Return the (X, Y) coordinate for the center point of the cell that contains the specified text.  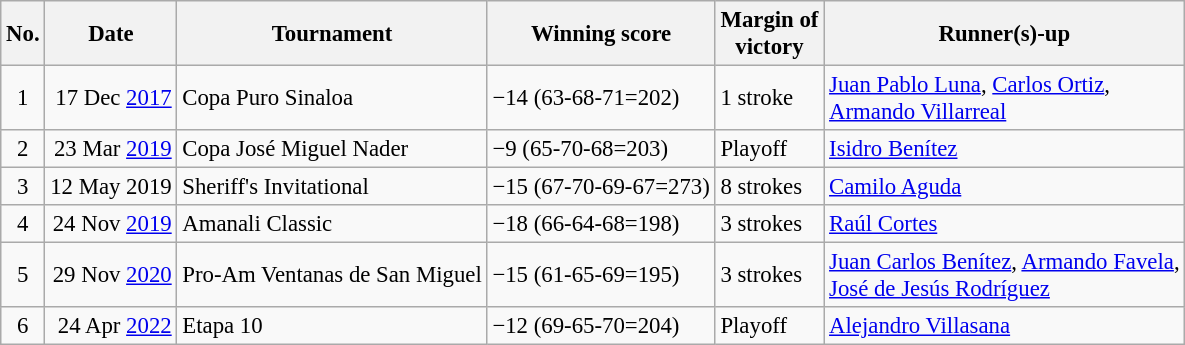
Raúl Cortes (1004, 224)
Date (111, 34)
−9 (65-70-68=203) (601, 149)
23 Mar 2019 (111, 149)
Amanali Classic (332, 224)
Pro-Am Ventanas de San Miguel (332, 276)
1 (23, 98)
3 (23, 187)
Runner(s)-up (1004, 34)
Playoff (770, 149)
Camilo Aguda (1004, 187)
1 stroke (770, 98)
−14 (63-68-71=202) (601, 98)
4 (23, 224)
29 Nov 2020 (111, 276)
8 strokes (770, 187)
Isidro Benítez (1004, 149)
2 (23, 149)
Tournament (332, 34)
Copa José Miguel Nader (332, 149)
Juan Carlos Benítez, Armando Favela, José de Jesús Rodríguez (1004, 276)
Juan Pablo Luna, Carlos Ortiz, Armando Villarreal (1004, 98)
Copa Puro Sinaloa (332, 98)
24 Nov 2019 (111, 224)
12 May 2019 (111, 187)
Winning score (601, 34)
−15 (67-70-69-67=273) (601, 187)
Sheriff's Invitational (332, 187)
5 (23, 276)
No. (23, 34)
−15 (61-65-69=195) (601, 276)
17 Dec 2017 (111, 98)
−18 (66-64-68=198) (601, 224)
Margin ofvictory (770, 34)
